Detect which cell encompasses the target text, then output its [X, Y] center coordinate. 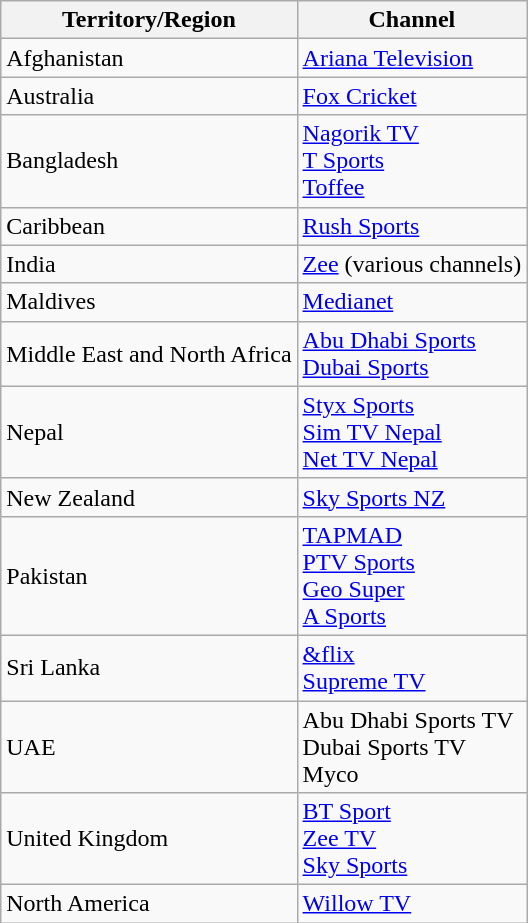
Middle East and North Africa [149, 354]
Abu Dhabi Sports Dubai Sports [412, 354]
&flix Supreme TV [412, 668]
Maldives [149, 302]
Ariana Television [412, 58]
Nagorik TV T Sports Toffee [412, 161]
BT Sport Zee TV Sky Sports [412, 839]
Australia [149, 96]
Caribbean [149, 226]
Zee (various channels) [412, 264]
Willow TV [412, 904]
Fox Cricket [412, 96]
Channel [412, 20]
Sky Sports NZ [412, 497]
Sri Lanka [149, 668]
Pakistan [149, 576]
India [149, 264]
United Kingdom [149, 839]
Rush Sports [412, 226]
North America [149, 904]
Abu Dhabi Sports TV Dubai Sports TV Myco [412, 746]
Afghanistan [149, 58]
Nepal [149, 432]
TAPMAD PTV Sports Geo Super A Sports [412, 576]
Medianet [412, 302]
Bangladesh [149, 161]
UAE [149, 746]
Styx Sports Sim TV Nepal Net TV Nepal [412, 432]
New Zealand [149, 497]
Territory/Region [149, 20]
